Pinpoint the cell where the given text exists, returning its (X, Y) midpoint coordinate. 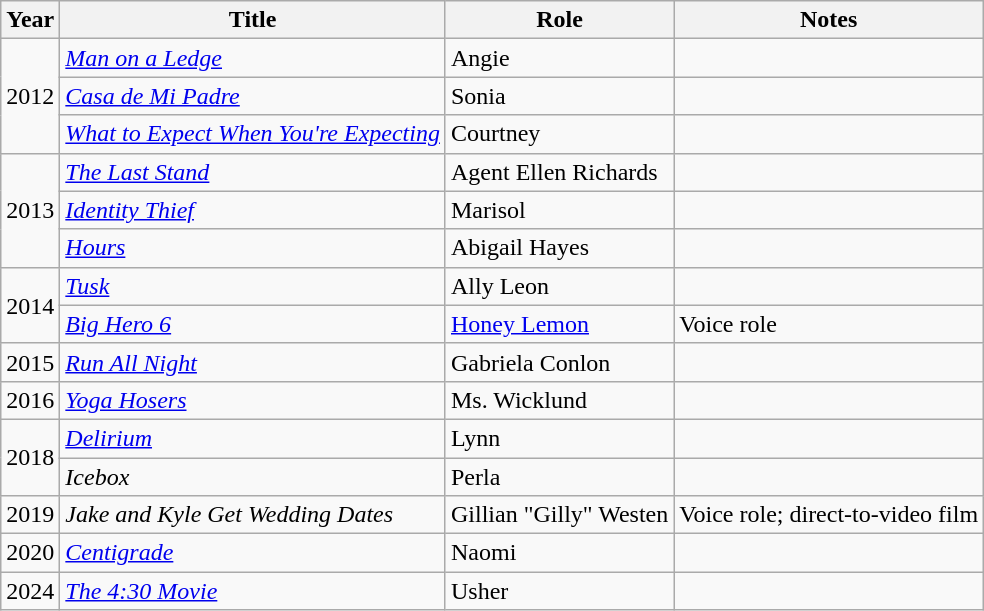
Notes (829, 20)
Usher (559, 591)
Gillian "Gilly" Westen (559, 515)
Agent Ellen Richards (559, 172)
2024 (30, 591)
2013 (30, 210)
Marisol (559, 210)
Voice role; direct-to-video film (829, 515)
Gabriela Conlon (559, 362)
Identity Thief (253, 210)
Role (559, 20)
Naomi (559, 553)
Centigrade (253, 553)
Hours (253, 248)
Year (30, 20)
Courtney (559, 134)
Voice role (829, 324)
Sonia (559, 96)
Perla (559, 477)
2019 (30, 515)
Casa de Mi Padre (253, 96)
Title (253, 20)
2012 (30, 96)
2015 (30, 362)
Lynn (559, 438)
Man on a Ledge (253, 58)
Abigail Hayes (559, 248)
Tusk (253, 286)
Jake and Kyle Get Wedding Dates (253, 515)
Big Hero 6 (253, 324)
Angie (559, 58)
2016 (30, 400)
Run All Night (253, 362)
What to Expect When You're Expecting (253, 134)
Icebox (253, 477)
Yoga Hosers (253, 400)
2020 (30, 553)
Delirium (253, 438)
The 4:30 Movie (253, 591)
Honey Lemon (559, 324)
The Last Stand (253, 172)
Ms. Wicklund (559, 400)
2014 (30, 305)
2018 (30, 457)
Ally Leon (559, 286)
